Pinpoint the cell where the given text exists, returning its [x, y] midpoint coordinate. 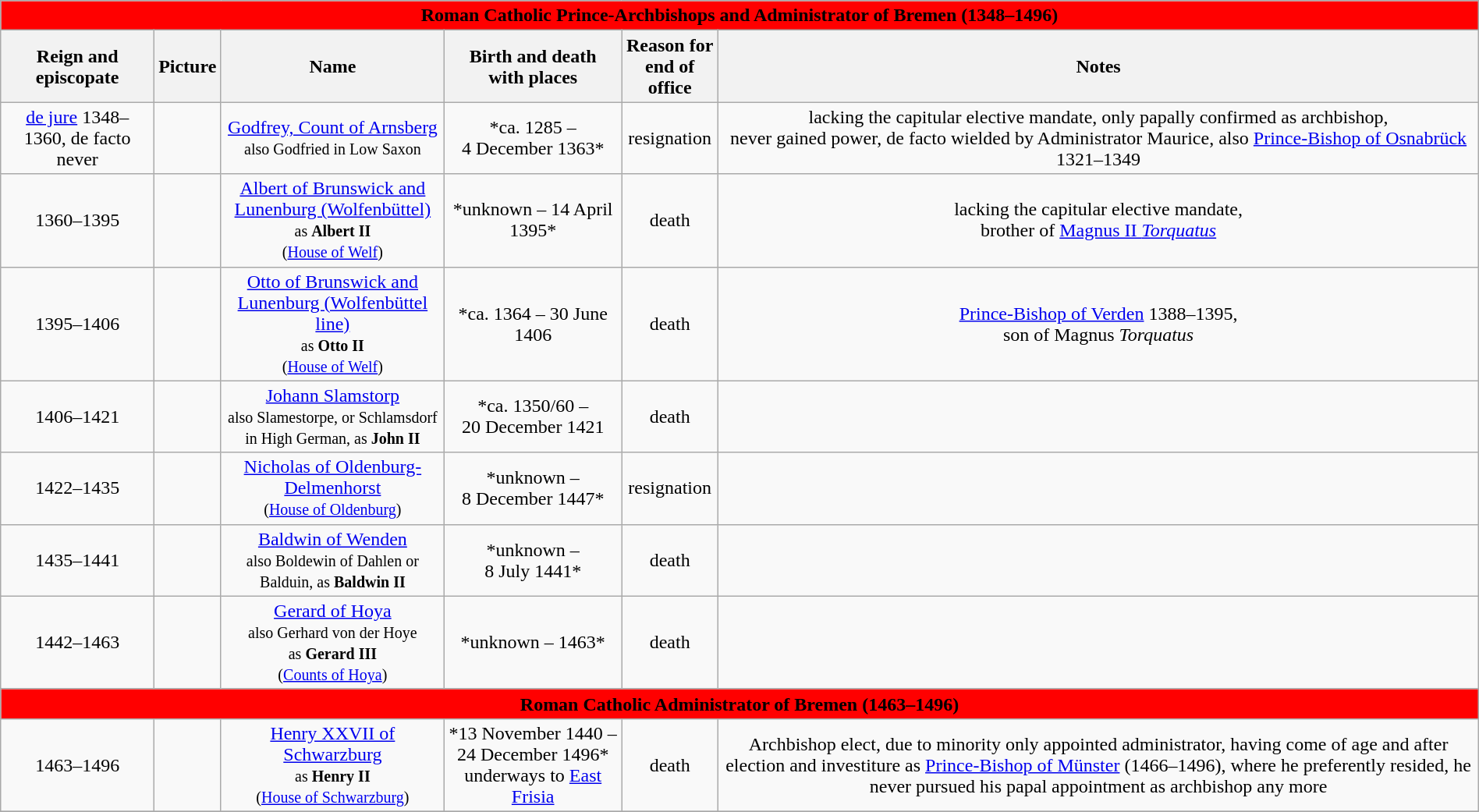
Henry XXVII of Schwarzburgas Henry II(House of Schwarzburg) [332, 764]
1360–1395 [78, 220]
Reign and episcopate [78, 66]
*13 November 1440 – 24 December 1496* underways to East Frisia [534, 764]
Otto of Brunswick and Lunenburg (Wolfenbüttel line)as Otto II(House of Welf) [332, 324]
Picture [187, 66]
Baldwin of Wendenalso Boldewin of Dahlen or Balduin, as Baldwin II [332, 560]
*ca. 1285 – 4 December 1363* [534, 138]
1406–1421 [78, 417]
1442–1463 [78, 643]
Name [332, 66]
Birth and deathwith places [534, 66]
*unknown – 8 December 1447* [534, 488]
*unknown – 8 July 1441* [534, 560]
Prince-Bishop of Verden 1388–1395, son of Magnus Torquatus [1098, 324]
Johann Slamstorpalso Slamestorpe, or Schlamsdorf in High German, as John II [332, 417]
1435–1441 [78, 560]
1395–1406 [78, 324]
1422–1435 [78, 488]
Roman Catholic Administrator of Bremen (1463–1496) [739, 704]
*unknown – 14 April 1395* [534, 220]
lacking the capitular elective mandate, brother of Magnus II Torquatus [1098, 220]
*ca. 1364 – 30 June 1406 [534, 324]
Roman Catholic Prince-Archbishops and Administrator of Bremen (1348–1496) [739, 16]
Godfrey, Count of Arnsbergalso Godfried in Low Saxon [332, 138]
*unknown – 1463* [534, 643]
*ca. 1350/60 – 20 December 1421 [534, 417]
Albert of Brunswick and Lunenburg (Wolfenbüttel)as Albert II(House of Welf) [332, 220]
1463–1496 [78, 764]
Nicholas of Oldenburg-Delmenhorst(House of Oldenburg) [332, 488]
Reason for end of office [669, 66]
de jure 1348–1360, de facto never [78, 138]
Notes [1098, 66]
Gerard of Hoyaalso Gerhard von der Hoyeas Gerard III(Counts of Hoya) [332, 643]
